Provide the (X, Y) coordinate of the cell's center where the given text is located.  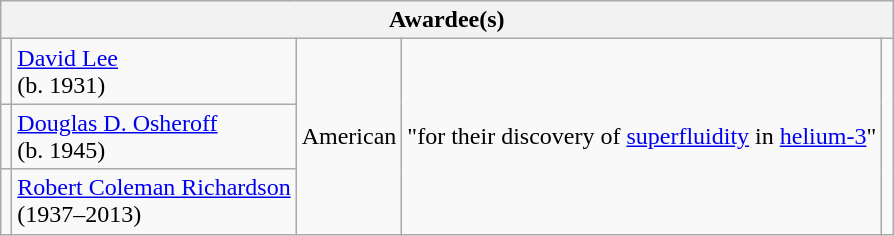
Douglas D. Osheroff(b. 1945) (154, 136)
American (349, 136)
David Lee(b. 1931) (154, 72)
Robert Coleman Richardson(1937–2013) (154, 202)
"for their discovery of superfluidity in helium-3" (642, 136)
Awardee(s) (447, 20)
